Identify which cell holds the provided text, then report its [x, y] central coordinate. 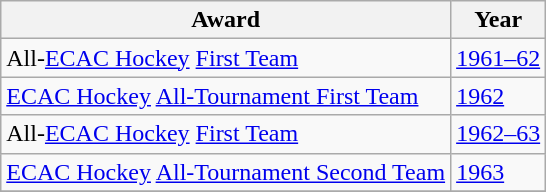
1962 [498, 96]
ECAC Hockey All-Tournament First Team [226, 96]
Year [498, 20]
1962–63 [498, 134]
1963 [498, 172]
Award [226, 20]
ECAC Hockey All-Tournament Second Team [226, 172]
1961–62 [498, 58]
